Locate the cell with the specified text and output its (x, y) center coordinate. 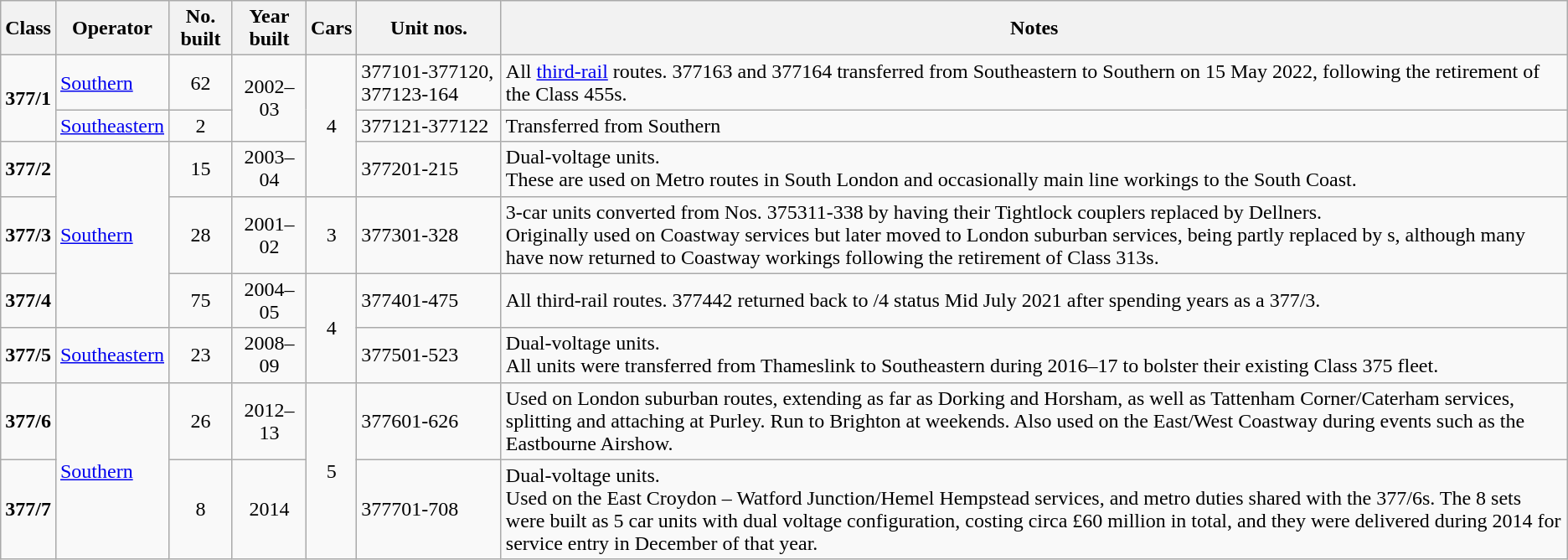
2 (201, 126)
Transferred from Southern (1034, 126)
2004–05 (269, 300)
377601-626 (429, 421)
377301-328 (429, 235)
2002–03 (269, 99)
377101-377120, 377123-164 (429, 82)
23 (201, 355)
28 (201, 235)
26 (201, 421)
377401-475 (429, 300)
2008–09 (269, 355)
75 (201, 300)
Cars (331, 29)
Class (28, 29)
377/3 (28, 235)
Year built (269, 29)
3 (331, 235)
377701-708 (429, 510)
62 (201, 82)
377501-523 (429, 355)
Notes (1034, 29)
5 (331, 471)
377/2 (28, 169)
Operator (112, 29)
377/5 (28, 355)
377/6 (28, 421)
Dual-voltage units.All units were transferred from Thameslink to Southeastern during 2016–17 to bolster their existing Class 375 fleet. (1034, 355)
15 (201, 169)
All third-rail routes. 377442 returned back to /4 status Mid July 2021 after spending years as a 377/3. (1034, 300)
377/1 (28, 99)
2001–02 (269, 235)
8 (201, 510)
All third-rail routes. 377163 and 377164 transferred from Southeastern to Southern on 15 May 2022, following the retirement of the Class 455s. (1034, 82)
Dual-voltage units.These are used on Metro routes in South London and occasionally main line workings to the South Coast. (1034, 169)
2014 (269, 510)
No. built (201, 29)
377/4 (28, 300)
Unit nos. (429, 29)
2003–04 (269, 169)
2012–13 (269, 421)
377121-377122 (429, 126)
377/7 (28, 510)
377201-215 (429, 169)
